Return the (x, y) coordinate for the center point of the cell that contains the specified text.  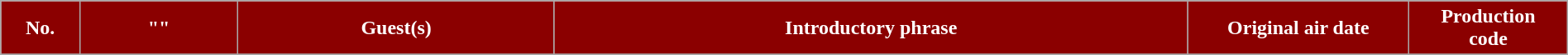
Production code (1489, 28)
Guest(s) (397, 28)
"" (159, 28)
No. (41, 28)
Introductory phrase (870, 28)
Original air date (1298, 28)
